Detect which cell encompasses the target text, then output its (X, Y) center coordinate. 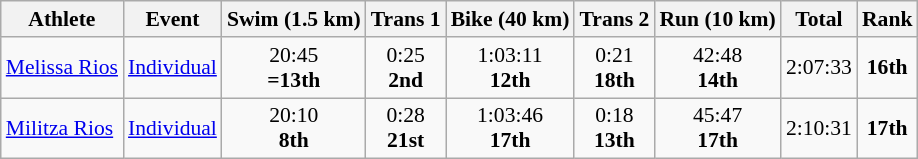
Run (10 km) (717, 19)
45:4717th (717, 128)
0:252nd (406, 68)
Trans 1 (406, 19)
16th (888, 68)
2:10:31 (819, 128)
Athlete (62, 19)
Melissa Rios (62, 68)
Bike (40 km) (510, 19)
1:03:1112th (510, 68)
0:2118th (614, 68)
Swim (1.5 km) (294, 19)
Rank (888, 19)
Total (819, 19)
17th (888, 128)
2:07:33 (819, 68)
20:45=13th (294, 68)
0:1813th (614, 128)
Event (172, 19)
20:108th (294, 128)
0:2821st (406, 128)
Trans 2 (614, 19)
42:4814th (717, 68)
1:03:4617th (510, 128)
Militza Rios (62, 128)
